Determine the (x, y) coordinate at the center of the cell enclosing the given text.  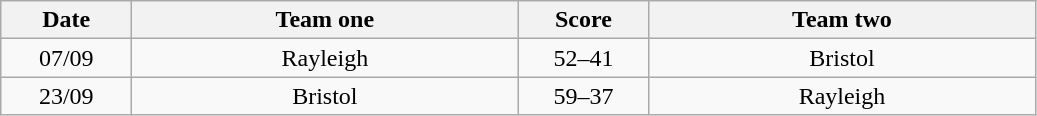
59–37 (584, 96)
Team one (325, 20)
Team two (842, 20)
Score (584, 20)
23/09 (66, 96)
52–41 (584, 58)
Date (66, 20)
07/09 (66, 58)
